Return [x, y] of the center of cell containing provided text 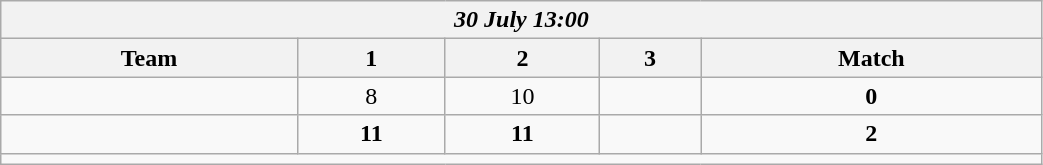
10 [522, 96]
Team [150, 58]
30 July 13:00 [522, 20]
3 [650, 58]
1 [371, 58]
Match [872, 58]
8 [371, 96]
0 [872, 96]
